For the text-containing cell, return its midpoint in [X, Y] coordinate format. 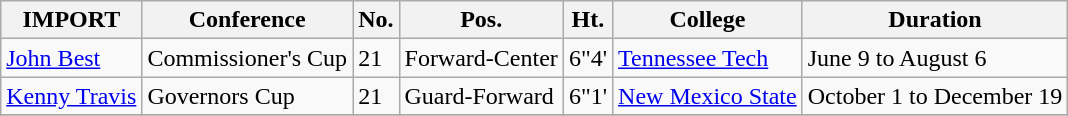
Pos. [481, 20]
6"4' [588, 58]
October 1 to December 19 [935, 96]
June 9 to August 6 [935, 58]
Forward-Center [481, 58]
College [708, 20]
Duration [935, 20]
New Mexico State [708, 96]
Guard-Forward [481, 96]
IMPORT [72, 20]
Governors Cup [248, 96]
Commissioner's Cup [248, 58]
Tennessee Tech [708, 58]
Conference [248, 20]
No. [376, 20]
Kenny Travis [72, 96]
Ht. [588, 20]
6"1' [588, 96]
John Best [72, 58]
